Output the [X, Y] coordinate of the center of the cell containing the given text.  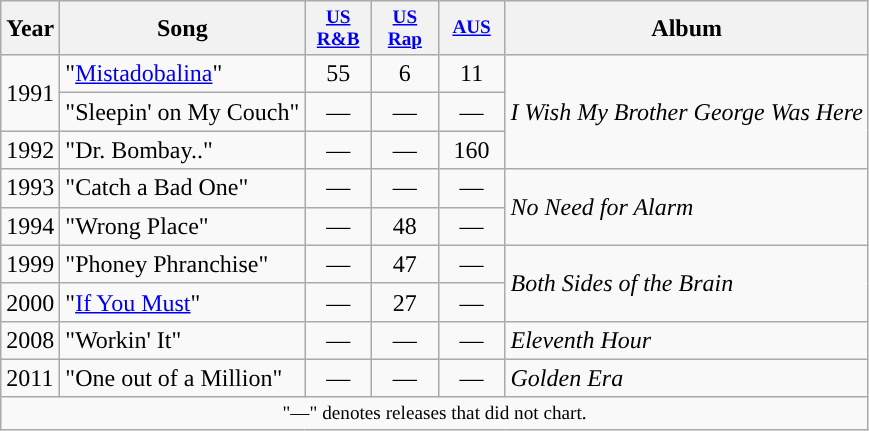
AUS [472, 28]
6 [406, 74]
No Need for Alarm [686, 207]
"Catch a Bad One" [182, 188]
I Wish My Brother George Was Here [686, 112]
"Wrong Place" [182, 226]
"Mistadobalina" [182, 74]
2000 [30, 302]
1994 [30, 226]
"Dr. Bombay.." [182, 150]
Album [686, 28]
"—" denotes releases that did not chart. [435, 413]
160 [472, 150]
Song [182, 28]
"One out of a Million" [182, 378]
2008 [30, 340]
US R&B [338, 28]
Both Sides of the Brain [686, 283]
Year [30, 28]
1999 [30, 264]
2011 [30, 378]
1991 [30, 93]
Eleventh Hour [686, 340]
"Sleepin' on My Couch" [182, 112]
1993 [30, 188]
27 [406, 302]
1992 [30, 150]
55 [338, 74]
11 [472, 74]
"If You Must" [182, 302]
US Rap [406, 28]
"Phoney Phranchise" [182, 264]
47 [406, 264]
"Workin' It" [182, 340]
48 [406, 226]
Golden Era [686, 378]
